Output the [X, Y] coordinate of the center of the cell containing the given text.  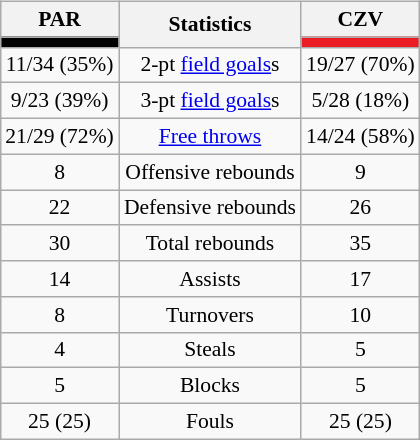
10 [360, 314]
CZV [360, 19]
4 [60, 350]
Blocks [210, 386]
Turnovers [210, 314]
35 [360, 243]
22 [60, 208]
19/27 (70%) [360, 65]
9 [360, 172]
Assists [210, 279]
14 [60, 279]
3-pt field goalss [210, 101]
2-pt field goalss [210, 65]
11/34 (35%) [60, 65]
5/28 (18%) [360, 101]
14/24 (58%) [360, 136]
Offensive rebounds [210, 172]
Defensive rebounds [210, 208]
26 [360, 208]
21/29 (72%) [60, 136]
Fouls [210, 421]
Statistics [210, 24]
30 [60, 243]
17 [360, 279]
PAR [60, 19]
Total rebounds [210, 243]
Free throws [210, 136]
Steals [210, 350]
9/23 (39%) [60, 101]
